Capture the cell that displays the provided text and extract its (x, y) central coordinate. 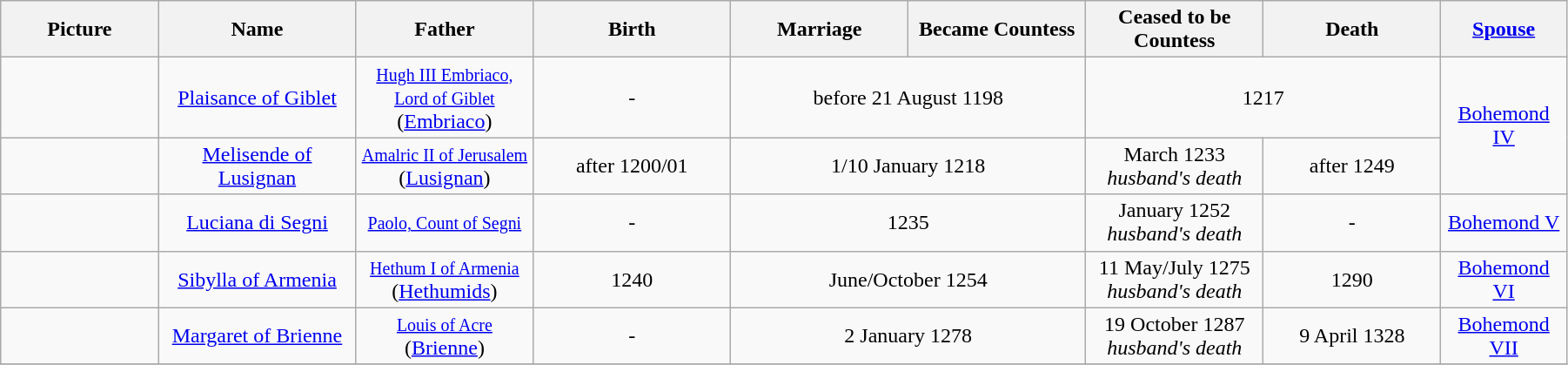
Birth (632, 30)
Became Countess (997, 30)
Melisende of Lusignan (258, 166)
after 1249 (1352, 166)
Bohemond VII (1504, 336)
Father (445, 30)
Plaisance of Giblet (258, 98)
1/10 January 1218 (908, 166)
11 May/July 1275husband's death (1175, 279)
Name (258, 30)
before 21 August 1198 (908, 98)
Luciana di Segni (258, 223)
9 April 1328 (1352, 336)
1235 (908, 223)
Picture (80, 30)
1217 (1263, 98)
Marriage (820, 30)
Death (1352, 30)
19 October 1287husband's death (1175, 336)
2 January 1278 (908, 336)
Margaret of Brienne (258, 336)
Bohemond IV (1504, 125)
1240 (632, 279)
Hethum I of Armenia (Hethumids) (445, 279)
March 1233husband's death (1175, 166)
Amalric II of Jerusalem (Lusignan) (445, 166)
Paolo, Count of Segni (445, 223)
1290 (1352, 279)
Sibylla of Armenia (258, 279)
June/October 1254 (908, 279)
Bohemond V (1504, 223)
January 1252husband's death (1175, 223)
Spouse (1504, 30)
Ceased to be Countess (1175, 30)
after 1200/01 (632, 166)
Hugh III Embriaco, Lord of Giblet (Embriaco) (445, 98)
Louis of Acre (Brienne) (445, 336)
Bohemond VI (1504, 279)
